Return the (X, Y) coordinate for the center point of the cell that contains the specified text.  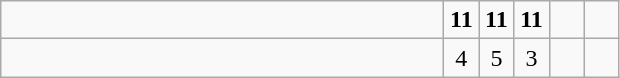
5 (496, 58)
3 (532, 58)
4 (462, 58)
